Identify which cell holds the provided text, then report its [X, Y] central coordinate. 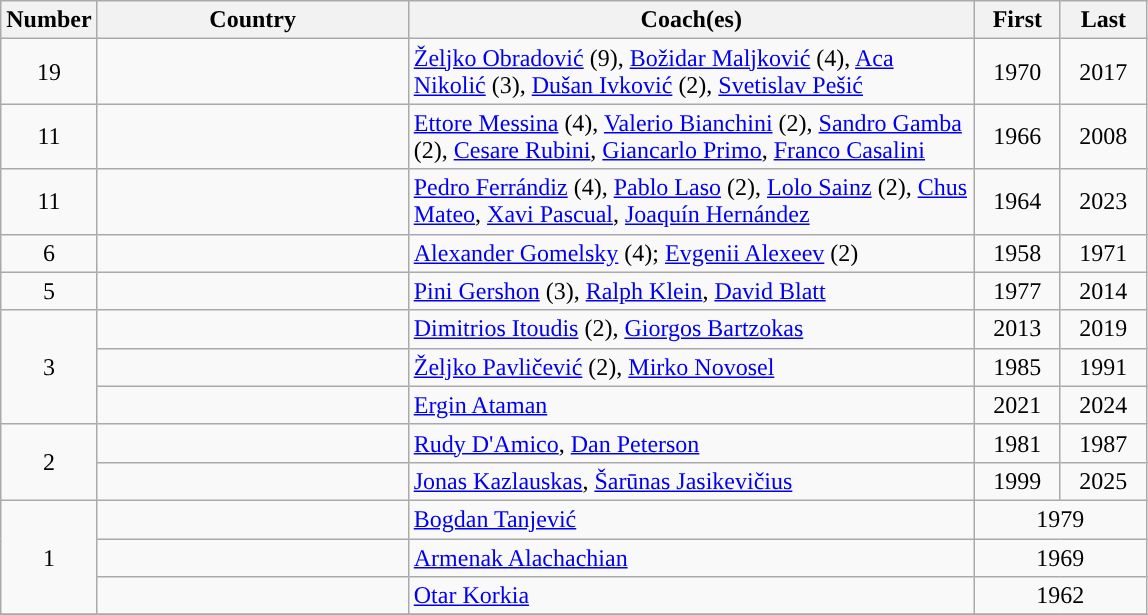
2021 [1017, 405]
1969 [1060, 557]
Otar Korkia [691, 596]
1 [49, 557]
1999 [1017, 481]
First [1017, 20]
2013 [1017, 329]
2008 [1103, 136]
2023 [1103, 202]
Ergin Ataman [691, 405]
Bogdan Tanjević [691, 519]
1981 [1017, 443]
Coach(es) [691, 20]
1966 [1017, 136]
2014 [1103, 291]
1985 [1017, 367]
2017 [1103, 72]
2 [49, 462]
1979 [1060, 519]
1962 [1060, 596]
1970 [1017, 72]
1977 [1017, 291]
2019 [1103, 329]
2025 [1103, 481]
1987 [1103, 443]
3 [49, 367]
5 [49, 291]
2024 [1103, 405]
1971 [1103, 253]
1964 [1017, 202]
Alexander Gomelsky (4); Evgenii Alexeev (2) [691, 253]
Pedro Ferrándiz (4), Pablo Laso (2), Lolo Sainz (2), Chus Mateo, Xavi Pascual, Joaquín Hernández [691, 202]
Jonas Kazlauskas, Šarūnas Jasikevičius [691, 481]
Ettore Messina (4), Valerio Bianchini (2), Sandro Gamba (2), Cesare Rubini, Giancarlo Primo, Franco Casalini [691, 136]
Last [1103, 20]
Number [49, 20]
Pini Gershon (3), Ralph Klein, David Blatt [691, 291]
6 [49, 253]
Rudy D'Amico, Dan Peterson [691, 443]
19 [49, 72]
Željko Pavličević (2), Mirko Novosel [691, 367]
Armenak Alachachian [691, 557]
Country [252, 20]
Željko Obradović (9), Božidar Maljković (4), Aca Nikolić (3), Dušan Ivković (2), Svetislav Pešić [691, 72]
Dimitrios Itoudis (2), Giorgos Bartzokas [691, 329]
1991 [1103, 367]
1958 [1017, 253]
